Search for the cell housing the specified text and yield its [x, y] center coordinate. 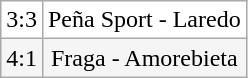
4:1 [22, 58]
Peña Sport - Laredo [144, 20]
Fraga - Amorebieta [144, 58]
3:3 [22, 20]
